Scan for the cell matching the given text and deliver its (x, y) coordinate at center. 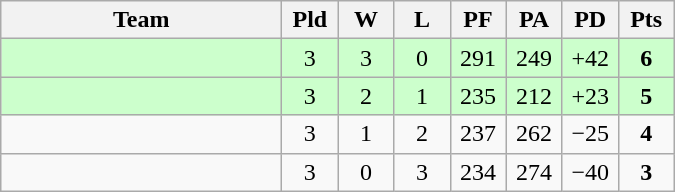
W (366, 20)
4 (646, 134)
262 (534, 134)
249 (534, 58)
L (422, 20)
274 (534, 172)
5 (646, 96)
291 (478, 58)
−25 (590, 134)
PF (478, 20)
PA (534, 20)
Team (142, 20)
237 (478, 134)
212 (534, 96)
235 (478, 96)
6 (646, 58)
Pld (310, 20)
+23 (590, 96)
PD (590, 20)
Pts (646, 20)
+42 (590, 58)
234 (478, 172)
−40 (590, 172)
